Capture the cell that displays the provided text and extract its [X, Y] central coordinate. 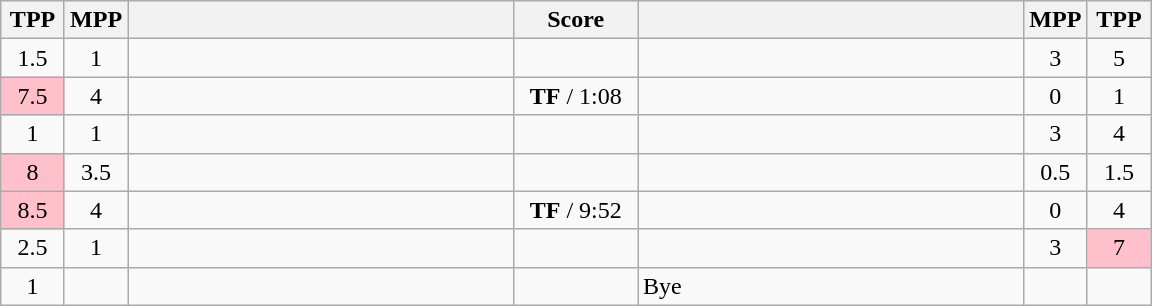
7.5 [33, 96]
TF / 1:08 [576, 96]
3.5 [96, 172]
TF / 9:52 [576, 210]
2.5 [33, 248]
Bye [831, 286]
7 [1119, 248]
8.5 [33, 210]
5 [1119, 58]
0.5 [1056, 172]
Score [576, 20]
8 [33, 172]
